Find where the given text appears and provide that cell's center as (x, y) coordinate. 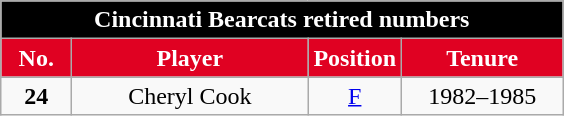
24 (36, 96)
Cheryl Cook (190, 96)
Tenure (482, 58)
Cincinnati Bearcats retired numbers (282, 20)
F (355, 96)
1982–1985 (482, 96)
Position (355, 58)
Player (190, 58)
No. (36, 58)
